Locate the cell with the specified text and output its (X, Y) center coordinate. 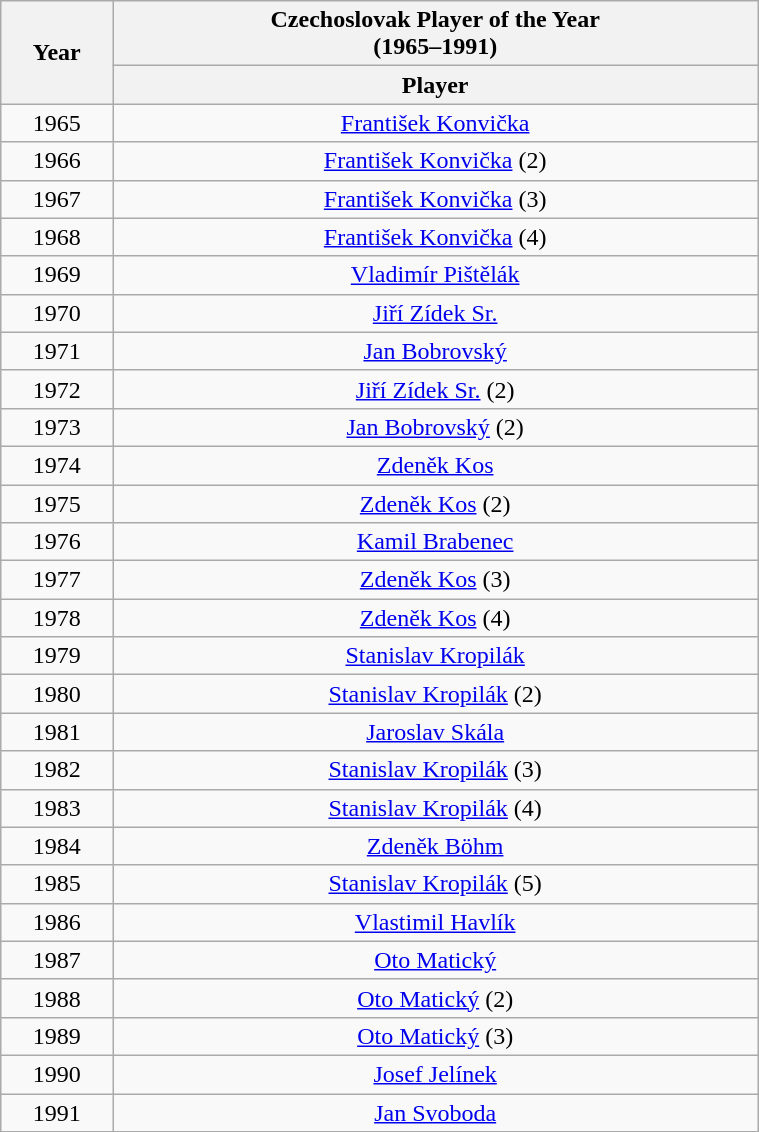
1968 (57, 237)
1978 (57, 618)
Player (436, 85)
1976 (57, 542)
Kamil Brabenec (436, 542)
1982 (57, 770)
Vladimír Pištělák (436, 275)
Stanislav Kropilák (4) (436, 808)
Jan Bobrovský (2) (436, 427)
1966 (57, 161)
Stanislav Kropilák (3) (436, 770)
Zdeněk Böhm (436, 846)
1973 (57, 427)
Jaroslav Skála (436, 732)
1971 (57, 351)
Czechoslovak Player of the Year (1965–1991) (436, 34)
1989 (57, 1036)
František Konvička (436, 123)
1983 (57, 808)
1965 (57, 123)
Stanislav Kropilák (2) (436, 694)
1985 (57, 884)
1986 (57, 922)
Zdeněk Kos (436, 465)
Oto Matický (436, 960)
1972 (57, 389)
1969 (57, 275)
1991 (57, 1113)
1981 (57, 732)
František Konvička (2) (436, 161)
1990 (57, 1074)
Jan Bobrovský (436, 351)
František Konvička (4) (436, 237)
1984 (57, 846)
1970 (57, 313)
1977 (57, 580)
Year (57, 52)
Oto Matický (2) (436, 998)
Jiří Zídek Sr. (2) (436, 389)
1974 (57, 465)
Vlastimil Havlík (436, 922)
Stanislav Kropilák (436, 656)
Zdeněk Kos (2) (436, 503)
Zdeněk Kos (4) (436, 618)
Zdeněk Kos (3) (436, 580)
Jiří Zídek Sr. (436, 313)
1967 (57, 199)
Jan Svoboda (436, 1113)
František Konvička (3) (436, 199)
1975 (57, 503)
Josef Jelínek (436, 1074)
1988 (57, 998)
1987 (57, 960)
Oto Matický (3) (436, 1036)
1980 (57, 694)
Stanislav Kropilák (5) (436, 884)
1979 (57, 656)
